Detect which cell encompasses the target text, then output its (X, Y) center coordinate. 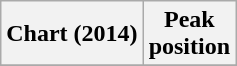
Chart (2014) (72, 34)
Peakposition (189, 34)
